Capture the cell that displays the provided text and extract its (X, Y) central coordinate. 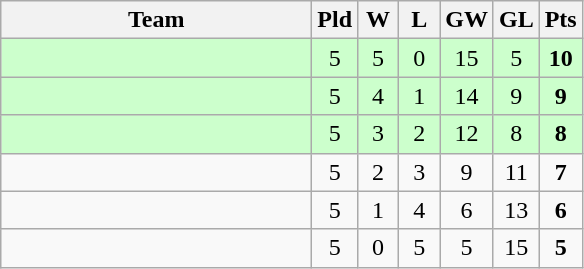
W (378, 20)
7 (560, 172)
Team (156, 20)
13 (516, 210)
11 (516, 172)
10 (560, 58)
Pld (335, 20)
GL (516, 20)
12 (467, 134)
Pts (560, 20)
14 (467, 96)
GW (467, 20)
L (420, 20)
